Search for the cell housing the specified text and yield its [x, y] center coordinate. 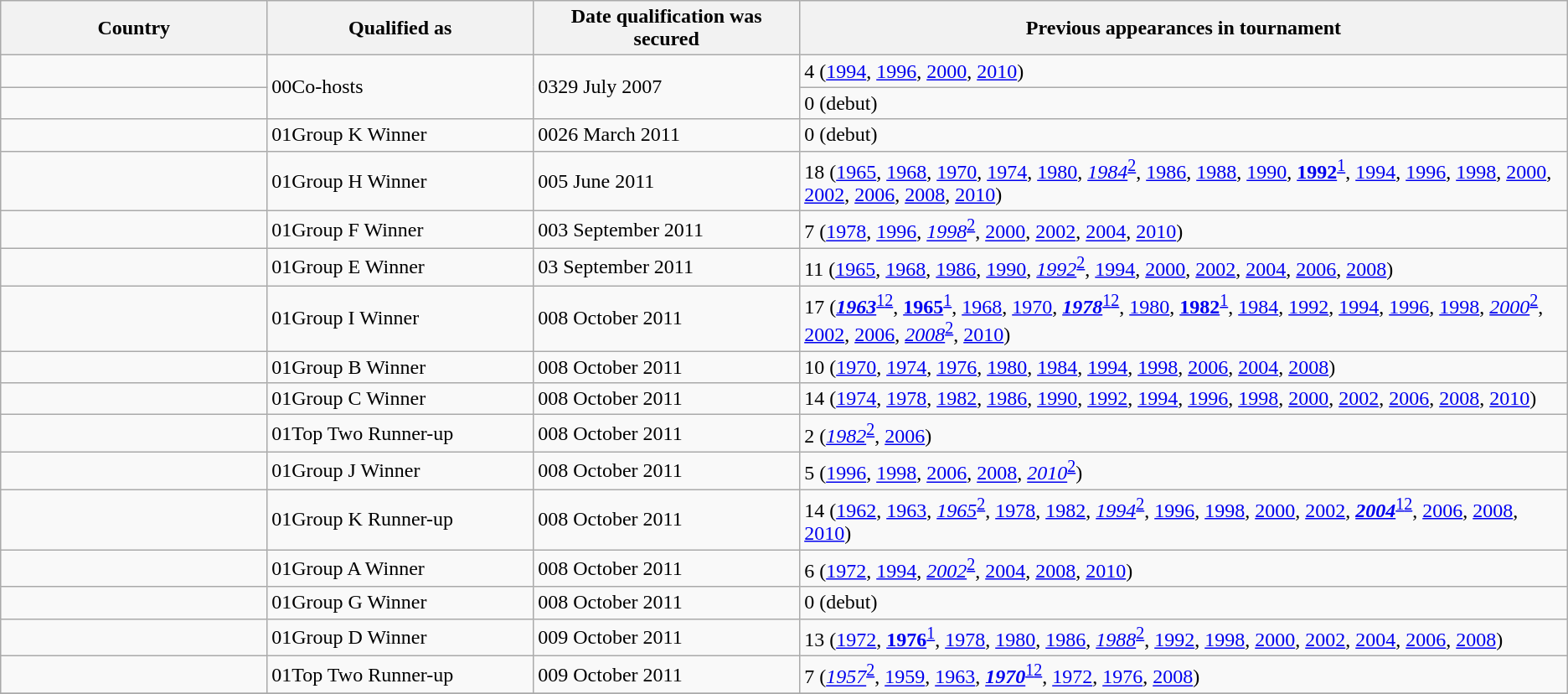
13 (1972, 19761, 1978, 1980, 1986, 19882, 1992, 1998, 2000, 2002, 2004, 2006, 2008) [1184, 637]
01Group K Winner [400, 135]
003 September 2011 [667, 230]
2 (19822, 2006) [1184, 434]
01Group B Winner [400, 367]
01Group D Winner [400, 637]
01Group E Winner [400, 267]
7 (19572, 1959, 1963, 197012, 1972, 1976, 2008) [1184, 676]
0329 July 2007 [667, 87]
6 (1972, 1994, 20022, 2004, 2008, 2010) [1184, 568]
Previous appearances in tournament [1184, 28]
Country [134, 28]
14 (1974, 1978, 1982, 1986, 1990, 1992, 1994, 1996, 1998, 2000, 2002, 2006, 2008, 2010) [1184, 399]
18 (1965, 1968, 1970, 1974, 1980, 19842, 1986, 1988, 1990, 19921, 1994, 1996, 1998, 2000, 2002, 2006, 2008, 2010) [1184, 181]
7 (1978, 1996, 19982, 2000, 2002, 2004, 2010) [1184, 230]
03 September 2011 [667, 267]
Date qualification was secured [667, 28]
01Group G Winner [400, 603]
005 June 2011 [667, 181]
01Group H Winner [400, 181]
01Group A Winner [400, 568]
Qualified as [400, 28]
17 (196312, 19651, 1968, 1970, 197812, 1980, 19821, 1984, 1992, 1994, 1996, 1998, 20002, 2002, 2006, 20082, 2010) [1184, 319]
01Group C Winner [400, 399]
01Group I Winner [400, 319]
10 (1970, 1974, 1976, 1980, 1984, 1994, 1998, 2006, 2004, 2008) [1184, 367]
0026 March 2011 [667, 135]
5 (1996, 1998, 2006, 2008, 20102) [1184, 471]
01Group K Runner-up [400, 520]
4 (1994, 1996, 2000, 2010) [1184, 71]
01Group J Winner [400, 471]
11 (1965, 1968, 1986, 1990, 19922, 1994, 2000, 2002, 2004, 2006, 2008) [1184, 267]
00Co-hosts [400, 87]
01Group F Winner [400, 230]
14 (1962, 1963, 19652, 1978, 1982, 19942, 1996, 1998, 2000, 2002, 200412, 2006, 2008, 2010) [1184, 520]
